Return (X, Y) of the center of cell containing provided text 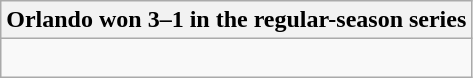
Orlando won 3–1 in the regular-season series (236, 20)
